Find where the given text appears and provide that cell's center as (x, y) coordinate. 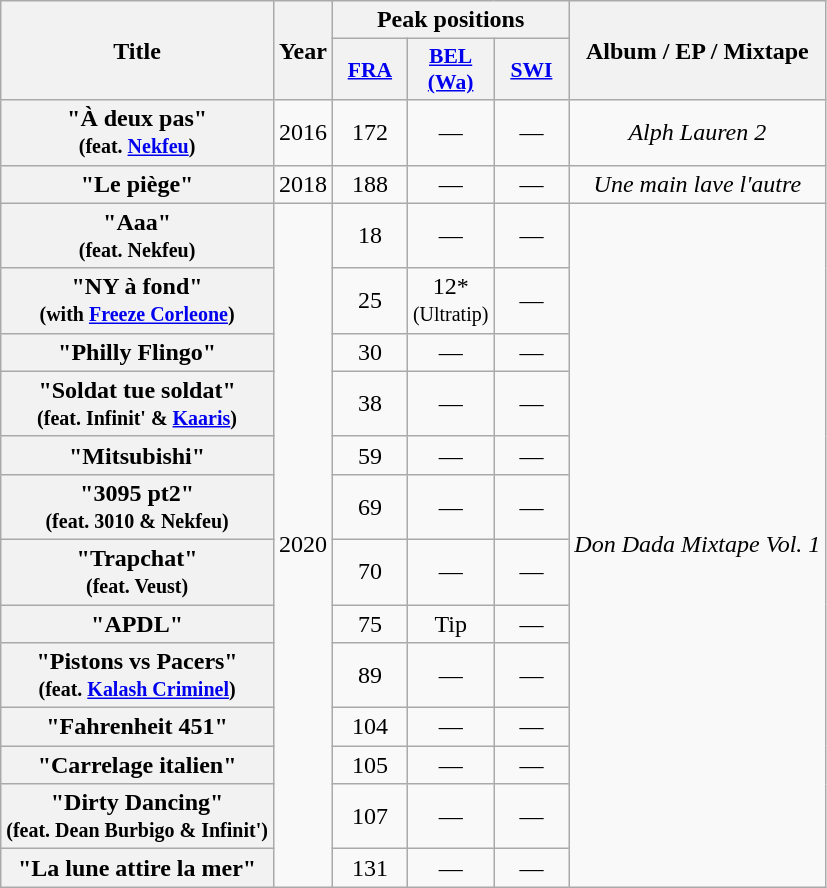
"Dirty Dancing" (feat. Dean Burbigo & Infinit') (138, 816)
"Pistons vs Pacers" (feat. Kalash Criminel) (138, 676)
"NY à fond" (with Freeze Corleone) (138, 300)
172 (370, 132)
"APDL" (138, 623)
Peak positions (450, 20)
Album / EP / Mixtape (698, 50)
Tip (450, 623)
69 (370, 506)
105 (370, 765)
"Le piège" (138, 184)
59 (370, 455)
"Philly Flingo" (138, 352)
"À deux pas" (feat. Nekfeu) (138, 132)
30 (370, 352)
2018 (302, 184)
89 (370, 676)
Title (138, 50)
Une main lave l'autre (698, 184)
25 (370, 300)
"Fahrenheit 451" (138, 727)
104 (370, 727)
Don Dada Mixtape Vol. 1 (698, 545)
18 (370, 236)
"La lune attire la mer" (138, 868)
SWI (532, 70)
2020 (302, 545)
Alph Lauren 2 (698, 132)
Year (302, 50)
"Trapchat" (feat. Veust) (138, 572)
75 (370, 623)
38 (370, 404)
131 (370, 868)
"Soldat tue soldat" (feat. Infinit' & Kaaris) (138, 404)
BEL (Wa) (450, 70)
FRA (370, 70)
12*(Ultratip) (450, 300)
188 (370, 184)
"Carrelage italien" (138, 765)
"Mitsubishi" (138, 455)
"Aaa" (feat. Nekfeu) (138, 236)
70 (370, 572)
2016 (302, 132)
107 (370, 816)
"3095 pt2" (feat. 3010 & Nekfeu) (138, 506)
